From the cell containing the given text, extract its center point as [x, y] coordinate. 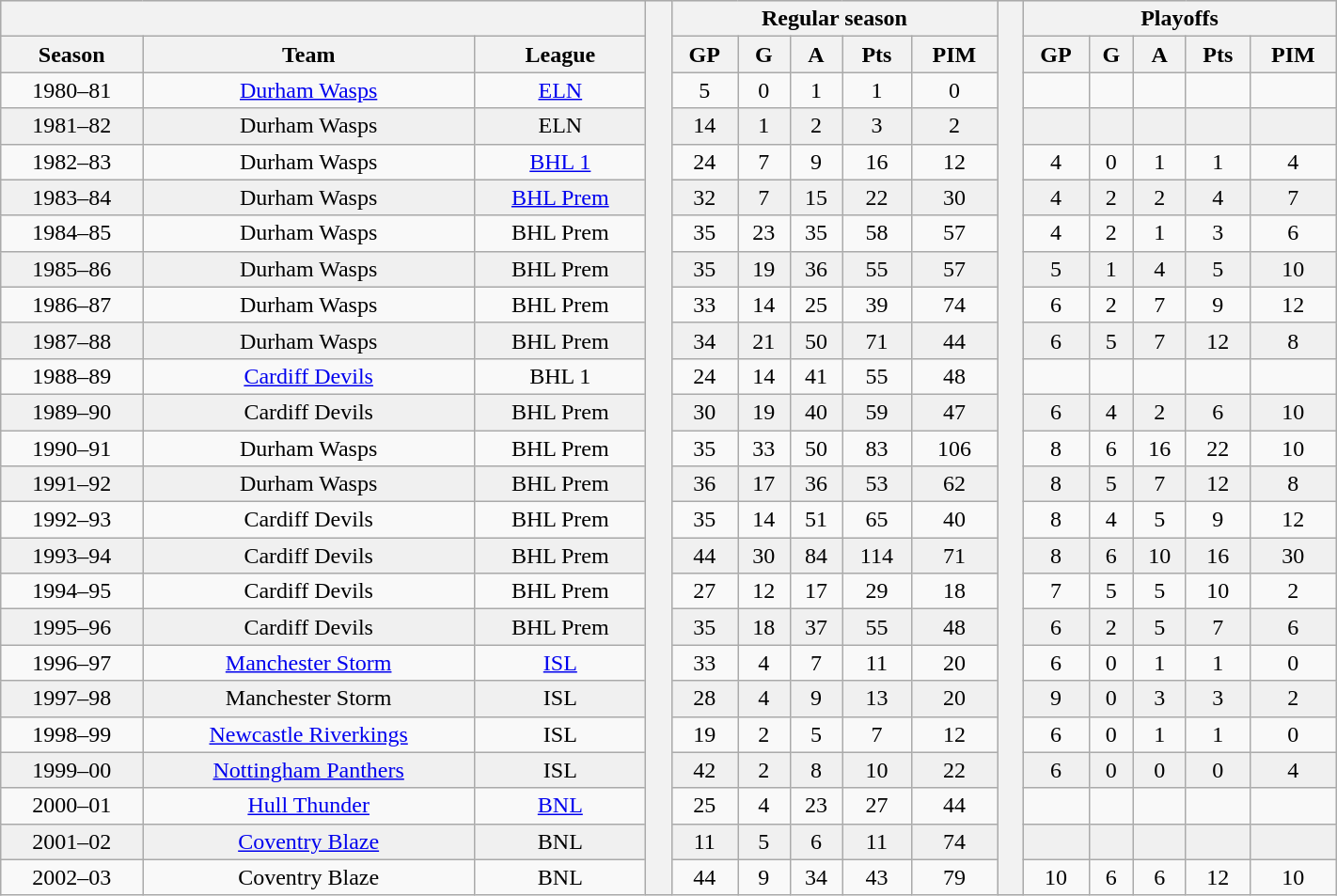
1984–85 [71, 233]
47 [954, 412]
Hull Thunder [308, 806]
2000–01 [71, 806]
106 [954, 448]
37 [816, 627]
1981–82 [71, 126]
39 [876, 305]
43 [876, 877]
1994–95 [71, 591]
59 [876, 412]
42 [704, 770]
Regular season [835, 19]
58 [876, 233]
2001–02 [71, 841]
1983–84 [71, 197]
53 [876, 484]
84 [816, 556]
32 [704, 197]
1996–97 [71, 663]
41 [816, 376]
62 [954, 484]
1985–86 [71, 269]
114 [876, 556]
1991–92 [71, 484]
1982–83 [71, 162]
1987–88 [71, 340]
1990–91 [71, 448]
79 [954, 877]
1980–81 [71, 90]
65 [876, 520]
1992–93 [71, 520]
83 [876, 448]
1988–89 [71, 376]
Newcastle Riverkings [308, 734]
28 [704, 699]
Playoffs [1179, 19]
1999–00 [71, 770]
Team [308, 55]
Nottingham Panthers [308, 770]
13 [876, 699]
1995–96 [71, 627]
1997–98 [71, 699]
2002–03 [71, 877]
1989–90 [71, 412]
51 [816, 520]
21 [763, 340]
Season [71, 55]
League [560, 55]
29 [876, 591]
1986–87 [71, 305]
15 [816, 197]
1993–94 [71, 556]
1998–99 [71, 734]
